Pinpoint the cell where the given text exists, returning its (x, y) midpoint coordinate. 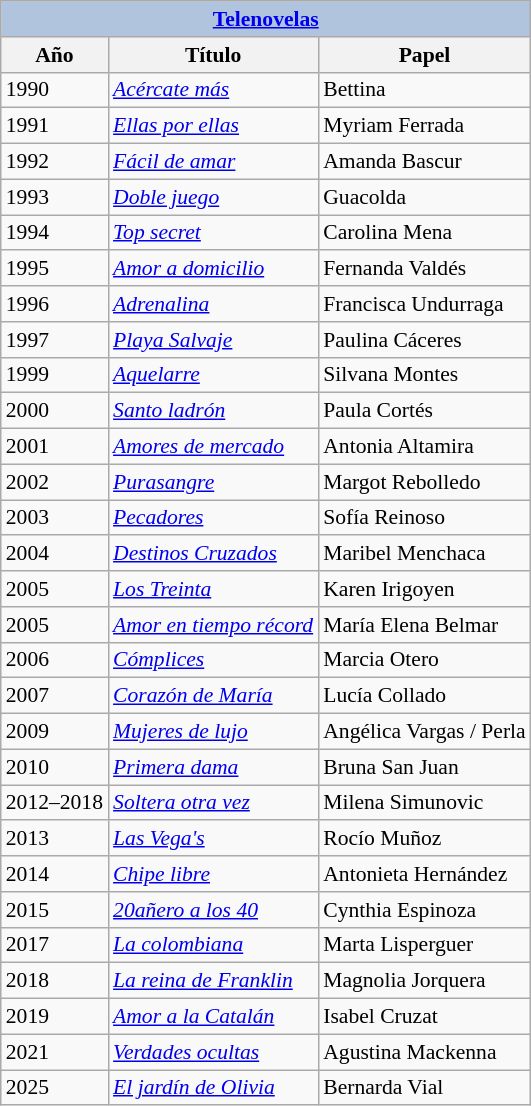
Paula Cortés (424, 411)
Marcia Otero (424, 660)
Papel (424, 55)
Amores de mercado (213, 447)
Amor a la Catalán (213, 1017)
Bernarda Vial (424, 1088)
Aquelarre (213, 375)
2013 (54, 839)
2009 (54, 732)
Chipe libre (213, 874)
Santo ladrón (213, 411)
Telenovelas (266, 19)
Adrenalina (213, 304)
Mujeres de lujo (213, 732)
2001 (54, 447)
Cómplices (213, 660)
Marta Lisperguer (424, 945)
Amor a domicilio (213, 269)
Magnolia Jorquera (424, 981)
2021 (54, 1052)
Año (54, 55)
Antonieta Hernández (424, 874)
Bruna San Juan (424, 767)
Milena Simunovic (424, 803)
2012–2018 (54, 803)
2017 (54, 945)
Corazón de María (213, 696)
2014 (54, 874)
Primera dama (213, 767)
Soltera otra vez (213, 803)
Angélica Vargas / Perla (424, 732)
1992 (54, 162)
1990 (54, 90)
Rocío Muñoz (424, 839)
Lucía Collado (424, 696)
Pecadores (213, 518)
2019 (54, 1017)
Top secret (213, 233)
Destinos Cruzados (213, 554)
1996 (54, 304)
Guacolda (424, 197)
Amor en tiempo récord (213, 625)
Myriam Ferrada (424, 126)
Doble juego (213, 197)
20añero a los 40 (213, 910)
Antonia Altamira (424, 447)
Fernanda Valdés (424, 269)
1997 (54, 340)
Margot Rebolledo (424, 482)
2004 (54, 554)
Ellas por ellas (213, 126)
Verdades ocultas (213, 1052)
Las Vega's (213, 839)
2015 (54, 910)
Bettina (424, 90)
Karen Irigoyen (424, 589)
Sofía Reinoso (424, 518)
1999 (54, 375)
Purasangre (213, 482)
1995 (54, 269)
La reina de Franklin (213, 981)
2000 (54, 411)
Acércate más (213, 90)
El jardín de Olivia (213, 1088)
2018 (54, 981)
2007 (54, 696)
Los Treinta (213, 589)
Amanda Bascur (424, 162)
Título (213, 55)
1994 (54, 233)
2002 (54, 482)
1991 (54, 126)
Cynthia Espinoza (424, 910)
Fácil de amar (213, 162)
Carolina Mena (424, 233)
Paulina Cáceres (424, 340)
Silvana Montes (424, 375)
La colombiana (213, 945)
Playa Salvaje (213, 340)
1993 (54, 197)
María Elena Belmar (424, 625)
2003 (54, 518)
2006 (54, 660)
Francisca Undurraga (424, 304)
Isabel Cruzat (424, 1017)
Agustina Mackenna (424, 1052)
2010 (54, 767)
Maribel Menchaca (424, 554)
2025 (54, 1088)
